From the cell containing the given text, extract its center point as [x, y] coordinate. 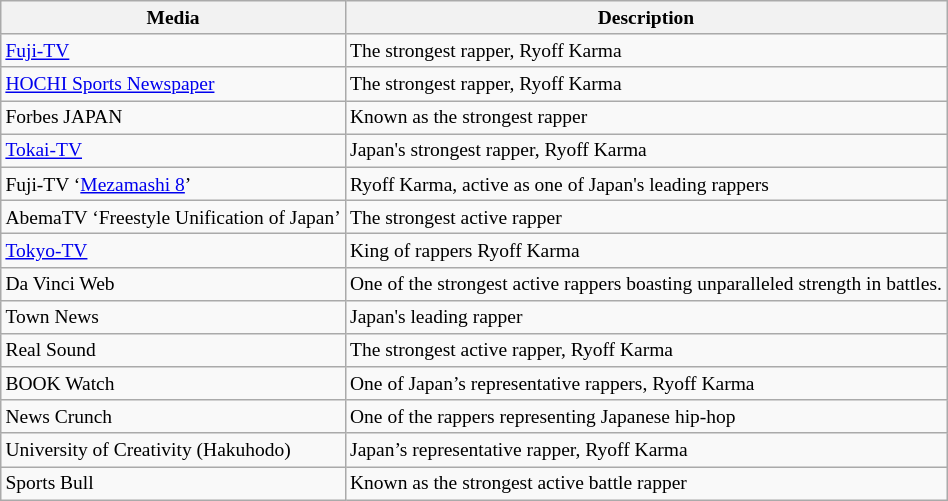
One of the strongest active rappers boasting unparalleled strength in battles. [646, 284]
Fuji-TV ‘Mezamashi 8’ [174, 184]
The strongest active rapper [646, 216]
Tokyo-TV [174, 250]
The strongest active rapper, Ryoff Karma [646, 350]
One of Japan’s representative rappers, Ryoff Karma [646, 384]
Japan’s representative rapper, Ryoff Karma [646, 450]
BOOK Watch [174, 384]
Description [646, 18]
Known as the strongest active battle rapper [646, 484]
Real Sound [174, 350]
Known as the strongest rapper [646, 118]
One of the rappers representing Japanese hip-hop [646, 416]
University of Creativity (Hakuhodo) [174, 450]
News Crunch [174, 416]
Tokai-TV [174, 150]
AbemaTV ‘Freestyle Unification of Japan’ [174, 216]
HOCHI Sports Newspaper [174, 84]
Da Vinci Web [174, 284]
Japan's strongest rapper, Ryoff Karma [646, 150]
Town News [174, 316]
Fuji-TV [174, 50]
Forbes JAPAN [174, 118]
Media [174, 18]
Sports Bull [174, 484]
King of rappers Ryoff Karma [646, 250]
Japan's leading rapper [646, 316]
Ryoff Karma, active as one of Japan's leading rappers [646, 184]
